For the text-containing cell, return its midpoint in [X, Y] coordinate format. 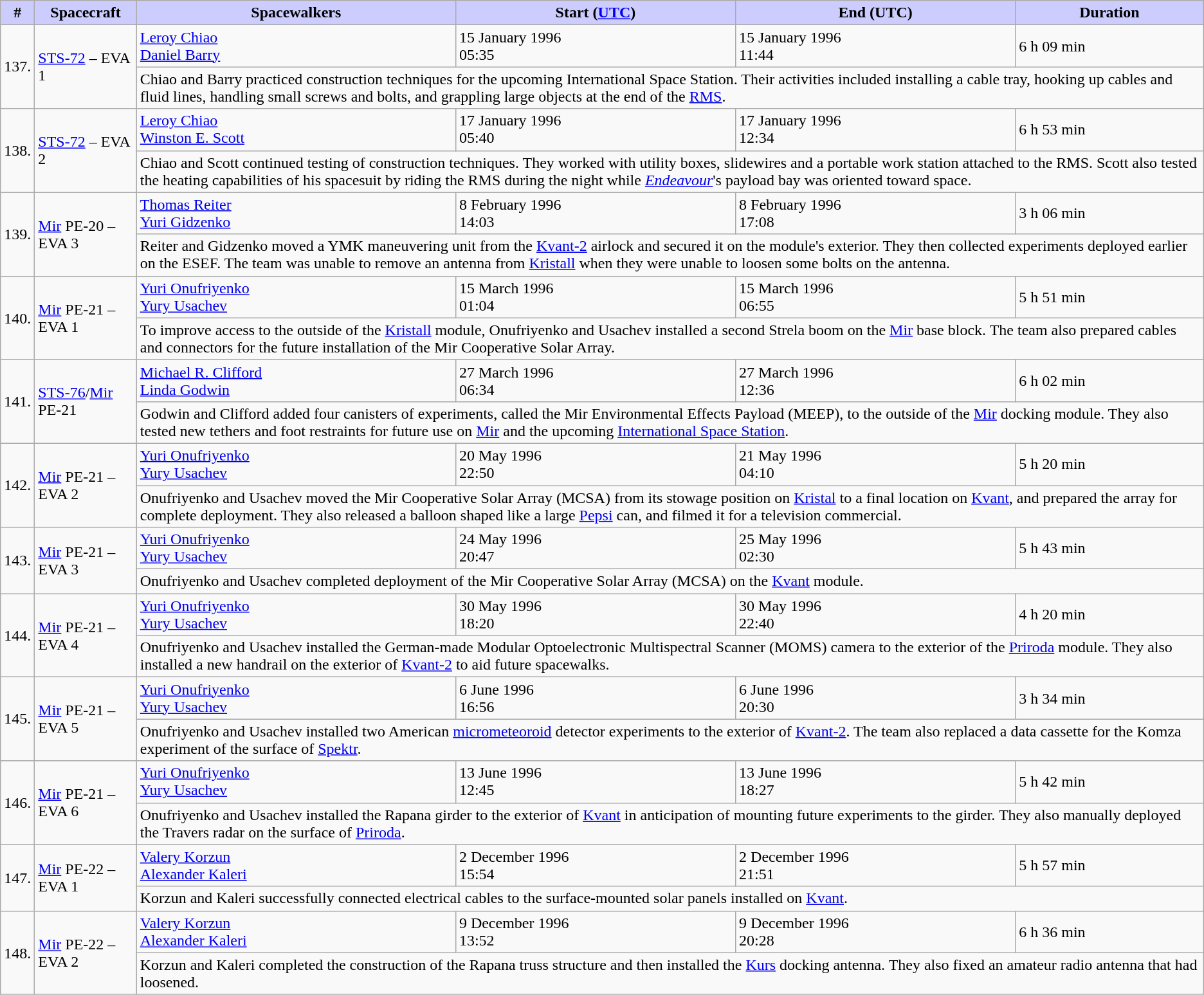
5 h 57 min [1110, 866]
STS-72 – EVA 1 [86, 67]
3 h 34 min [1110, 698]
5 h 20 min [1110, 464]
Michael R. Clifford Linda Godwin [296, 381]
137. [18, 67]
Spacewalkers [296, 13]
17 January 199605:40 [596, 130]
# [18, 13]
144. [18, 635]
141. [18, 401]
143. [18, 561]
Mir PE-21 – EVA 4 [86, 635]
Leroy Chiao Daniel Barry [296, 46]
21 May 199604:10 [876, 464]
8 February 199617:08 [876, 214]
Mir PE-21 – EVA 6 [86, 803]
9 December 199620:28 [876, 931]
13 June 199618:27 [876, 782]
2 December 199615:54 [596, 866]
3 h 06 min [1110, 214]
138. [18, 151]
6 h 53 min [1110, 130]
30 May 199622:40 [876, 615]
Mir PE-20 – EVA 3 [86, 234]
2 December 199621:51 [876, 866]
25 May 199602:30 [876, 548]
8 February 199614:03 [596, 214]
6 h 02 min [1110, 381]
24 May 199620:47 [596, 548]
Mir PE-21 – EVA 1 [86, 318]
146. [18, 803]
Mir PE-21 – EVA 2 [86, 485]
Mir PE-22 – EVA 2 [86, 953]
6 h 09 min [1110, 46]
4 h 20 min [1110, 615]
Mir PE-21 – EVA 3 [86, 561]
20 May 199622:50 [596, 464]
End (UTC) [876, 13]
27 March 199606:34 [596, 381]
Start (UTC) [596, 13]
6 June 199620:30 [876, 698]
5 h 43 min [1110, 548]
Leroy Chiao Winston E. Scott [296, 130]
Korzun and Kaleri successfully connected electrical cables to the surface-mounted solar panels installed on Kvant. [670, 899]
15 January 199605:35 [596, 46]
17 January 199612:34 [876, 130]
6 June 199616:56 [596, 698]
27 March 199612:36 [876, 381]
13 June 199612:45 [596, 782]
15 March 199606:55 [876, 297]
Onufriyenko and Usachev completed deployment of the Mir Cooperative Solar Array (MCSA) on the Kvant module. [670, 581]
Thomas Reiter Yuri Gidzenko [296, 214]
148. [18, 953]
139. [18, 234]
5 h 51 min [1110, 297]
Spacecraft [86, 13]
147. [18, 877]
140. [18, 318]
STS-72 – EVA 2 [86, 151]
145. [18, 719]
9 December 199613:52 [596, 931]
Mir PE-21 – EVA 5 [86, 719]
STS-76/Mir PE-21 [86, 401]
142. [18, 485]
15 January 199611:44 [876, 46]
6 h 36 min [1110, 931]
Duration [1110, 13]
5 h 42 min [1110, 782]
Mir PE-22 – EVA 1 [86, 877]
30 May 199618:20 [596, 615]
15 March 199601:04 [596, 297]
